Find where the given text appears and provide that cell's center as (X, Y) coordinate. 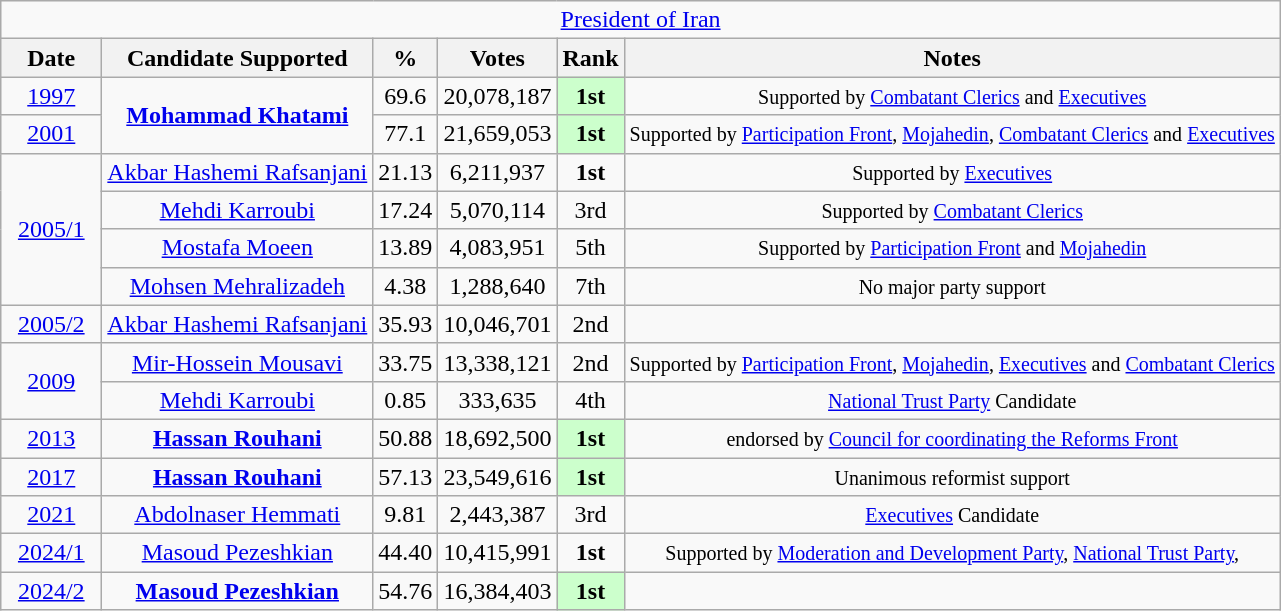
50.88 (406, 438)
Notes (952, 58)
333,635 (498, 400)
2009 (52, 381)
5th (590, 248)
Mostafa Moeen (238, 248)
2024/2 (52, 591)
endorsed by Council for coordinating the Reforms Front (952, 438)
2013 (52, 438)
7th (590, 286)
4th (590, 400)
1,288,640 (498, 286)
35.93 (406, 324)
Supported by Executives (952, 172)
2005/1 (52, 229)
17.24 (406, 210)
21,659,053 (498, 134)
Supported by Participation Front, Mojahedin, Executives and Combatant Clerics (952, 362)
2017 (52, 477)
Rank (590, 58)
% (406, 58)
Date (52, 58)
Supported by Participation Front and Mojahedin (952, 248)
9.81 (406, 515)
Abdolnaser Hemmati (238, 515)
1997 (52, 96)
Supported by Combatant Clerics (952, 210)
33.75 (406, 362)
6,211,937 (498, 172)
2024/1 (52, 553)
77.1 (406, 134)
44.40 (406, 553)
Mir-Hossein Mousavi (238, 362)
Supported by Participation Front, Mojahedin, Combatant Clerics and Executives (952, 134)
4,083,951 (498, 248)
16,384,403 (498, 591)
National Trust Party Candidate (952, 400)
Executives Candidate (952, 515)
13.89 (406, 248)
Supported by Moderation and Development Party, National Trust Party, (952, 553)
Unanimous reformist support (952, 477)
0.85 (406, 400)
69.6 (406, 96)
54.76 (406, 591)
2021 (52, 515)
18,692,500 (498, 438)
23,549,616 (498, 477)
5,070,114 (498, 210)
2005/2 (52, 324)
10,415,991 (498, 553)
Mohsen Mehralizadeh (238, 286)
Votes (498, 58)
2001 (52, 134)
13,338,121 (498, 362)
No major party support (952, 286)
Candidate Supported (238, 58)
President of Iran (641, 20)
20,078,187 (498, 96)
2,443,387 (498, 515)
57.13 (406, 477)
Supported by Combatant Clerics and Executives (952, 96)
21.13 (406, 172)
Mohammad Khatami (238, 115)
10,046,701 (498, 324)
4.38 (406, 286)
